Extract the (X, Y) coordinate from the center of the cell holding the provided text.  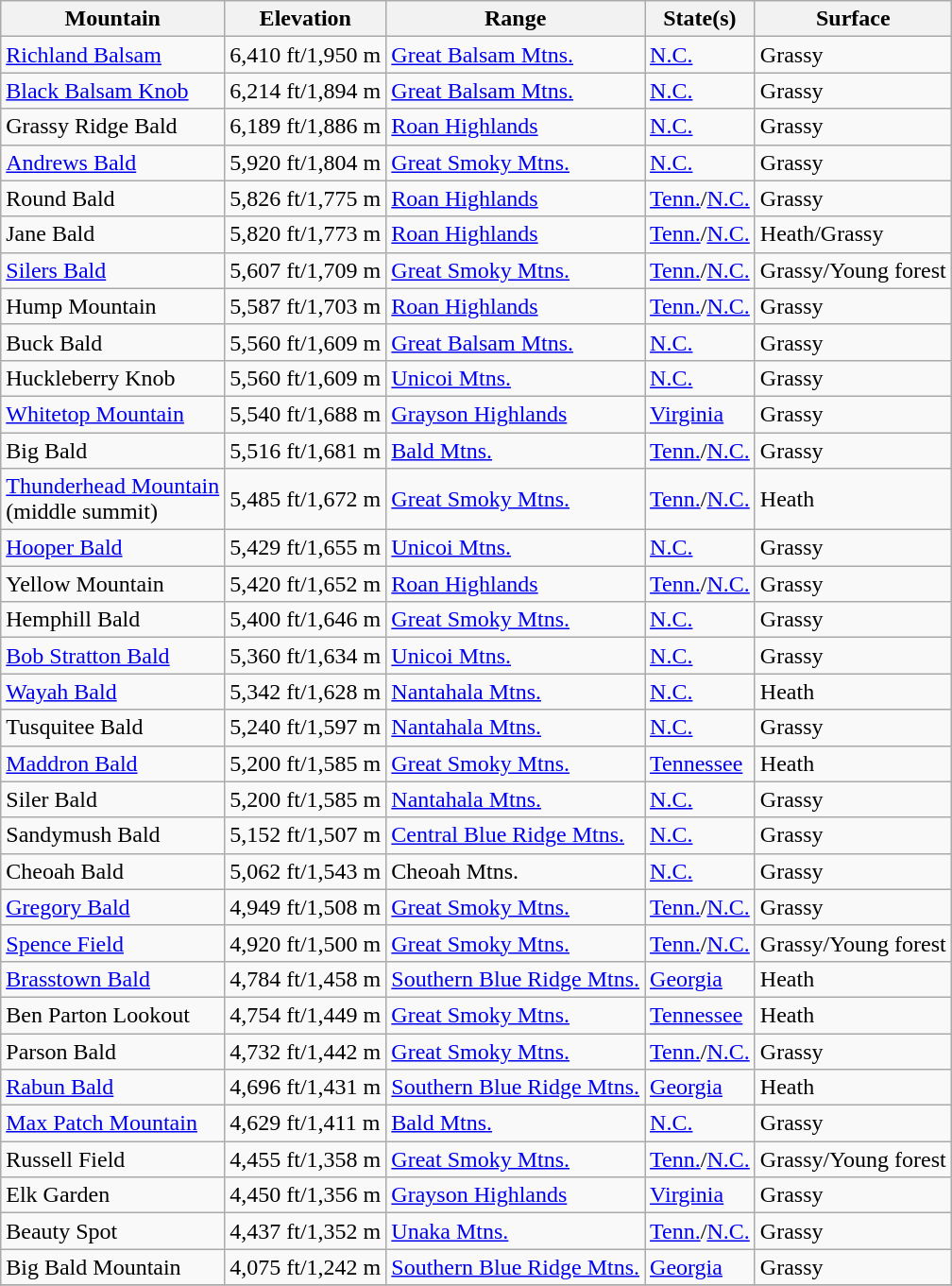
6,410 ft/1,950 m (306, 55)
5,485 ft/1,672 m (306, 499)
Whitetop Mountain (113, 414)
5,516 ft/1,681 m (306, 451)
Heath/Grassy (853, 234)
Sandymush Bald (113, 835)
Silers Bald (113, 270)
Huckleberry Knob (113, 378)
Siler Bald (113, 799)
Maddron Bald (113, 763)
5,062 ft/1,543 m (306, 871)
5,400 ft/1,646 m (306, 620)
4,784 ft/1,458 m (306, 979)
5,152 ft/1,507 m (306, 835)
Bob Stratton Bald (113, 656)
5,420 ft/1,652 m (306, 584)
Brasstown Bald (113, 979)
Cheoah Mtns. (516, 871)
Elevation (306, 19)
Yellow Mountain (113, 584)
Rabun Bald (113, 1088)
Round Bald (113, 198)
Ben Parton Lookout (113, 1015)
Russell Field (113, 1159)
Unaka Mtns. (516, 1231)
Grassy Ridge Bald (113, 127)
4,696 ft/1,431 m (306, 1088)
Black Balsam Knob (113, 91)
Spence Field (113, 943)
Mountain (113, 19)
Range (516, 19)
4,629 ft/1,411 m (306, 1123)
Central Blue Ridge Mtns. (516, 835)
Jane Bald (113, 234)
5,429 ft/1,655 m (306, 548)
4,450 ft/1,356 m (306, 1195)
Parson Bald (113, 1052)
4,075 ft/1,242 m (306, 1267)
4,754 ft/1,449 m (306, 1015)
Buck Bald (113, 342)
4,732 ft/1,442 m (306, 1052)
Thunderhead Mountain (middle summit) (113, 499)
4,455 ft/1,358 m (306, 1159)
4,949 ft/1,508 m (306, 907)
Hooper Bald (113, 548)
Elk Garden (113, 1195)
Big Bald (113, 451)
State(s) (701, 19)
6,189 ft/1,886 m (306, 127)
6,214 ft/1,894 m (306, 91)
5,342 ft/1,628 m (306, 692)
5,820 ft/1,773 m (306, 234)
Cheoah Bald (113, 871)
Big Bald Mountain (113, 1267)
4,437 ft/1,352 m (306, 1231)
Gregory Bald (113, 907)
4,920 ft/1,500 m (306, 943)
Andrews Bald (113, 163)
5,920 ft/1,804 m (306, 163)
5,607 ft/1,709 m (306, 270)
Hump Mountain (113, 306)
5,540 ft/1,688 m (306, 414)
Max Patch Mountain (113, 1123)
Richland Balsam (113, 55)
Beauty Spot (113, 1231)
Wayah Bald (113, 692)
5,826 ft/1,775 m (306, 198)
5,360 ft/1,634 m (306, 656)
Surface (853, 19)
5,240 ft/1,597 m (306, 728)
Hemphill Bald (113, 620)
5,587 ft/1,703 m (306, 306)
Tusquitee Bald (113, 728)
